Capture the cell that displays the provided text and extract its (x, y) central coordinate. 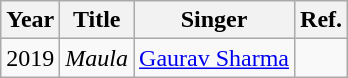
2019 (30, 58)
Singer (214, 20)
Maula (97, 58)
Gaurav Sharma (214, 58)
Year (30, 20)
Title (97, 20)
Ref. (322, 20)
